Return [X, Y] of the center of cell containing provided text 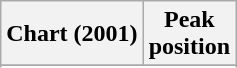
Chart (2001) [72, 34]
Peakposition [189, 34]
